Provide the (X, Y) coordinate of the cell's center where the given text is located.  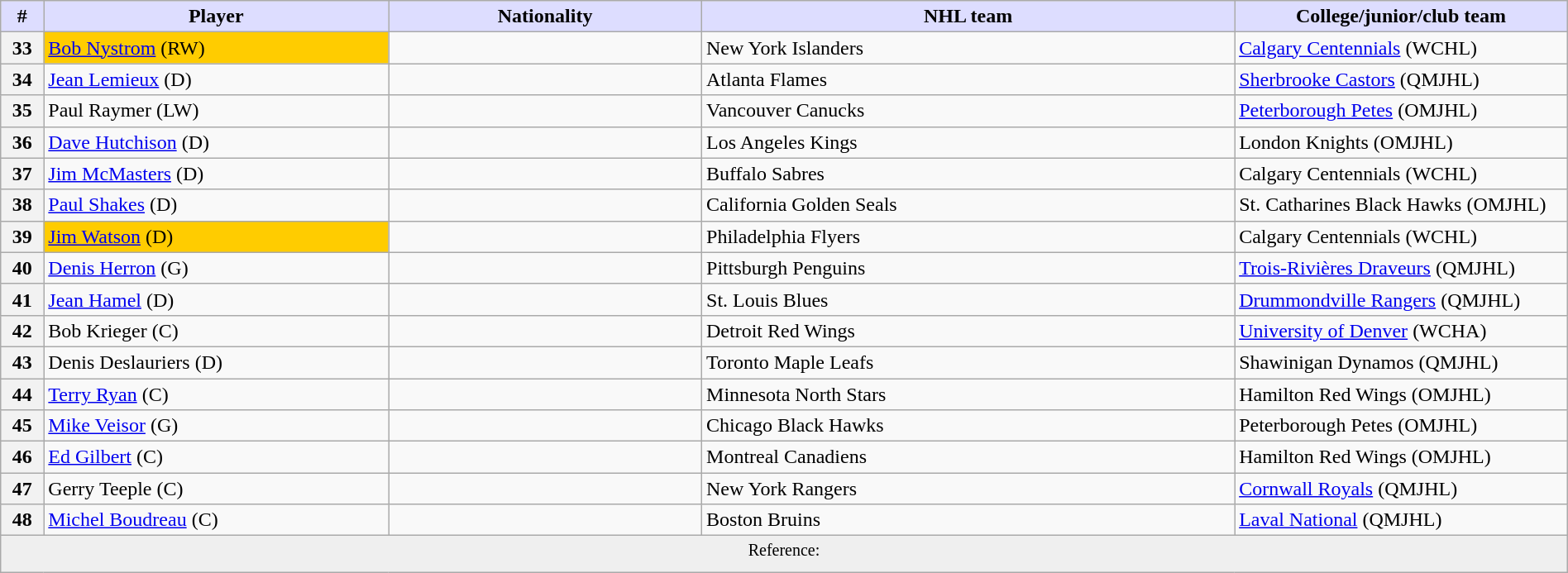
Laval National (QMJHL) (1401, 520)
45 (22, 426)
Los Angeles Kings (968, 142)
Reference: (784, 554)
College/junior/club team (1401, 17)
Chicago Black Hawks (968, 426)
40 (22, 268)
Bob Nystrom (RW) (217, 48)
Mike Veisor (G) (217, 426)
46 (22, 457)
# (22, 17)
St. Catharines Black Hawks (OMJHL) (1401, 205)
Drummondville Rangers (QMJHL) (1401, 299)
35 (22, 111)
NHL team (968, 17)
37 (22, 174)
Denis Herron (G) (217, 268)
Toronto Maple Leafs (968, 362)
42 (22, 331)
Pittsburgh Penguins (968, 268)
Gerry Teeple (C) (217, 489)
41 (22, 299)
Philadelphia Flyers (968, 236)
New York Rangers (968, 489)
California Golden Seals (968, 205)
Atlanta Flames (968, 79)
University of Denver (WCHA) (1401, 331)
Paul Raymer (LW) (217, 111)
34 (22, 79)
39 (22, 236)
43 (22, 362)
New York Islanders (968, 48)
Boston Bruins (968, 520)
Jean Hamel (D) (217, 299)
Minnesota North Stars (968, 394)
38 (22, 205)
Buffalo Sabres (968, 174)
Dave Hutchison (D) (217, 142)
Detroit Red Wings (968, 331)
Trois-Rivières Draveurs (QMJHL) (1401, 268)
Nationality (546, 17)
Paul Shakes (D) (217, 205)
Bob Krieger (C) (217, 331)
Denis Deslauriers (D) (217, 362)
St. Louis Blues (968, 299)
Cornwall Royals (QMJHL) (1401, 489)
Montreal Canadiens (968, 457)
Sherbrooke Castors (QMJHL) (1401, 79)
Vancouver Canucks (968, 111)
Jim McMasters (D) (217, 174)
Michel Boudreau (C) (217, 520)
Jean Lemieux (D) (217, 79)
33 (22, 48)
Shawinigan Dynamos (QMJHL) (1401, 362)
Terry Ryan (C) (217, 394)
48 (22, 520)
London Knights (OMJHL) (1401, 142)
Jim Watson (D) (217, 236)
36 (22, 142)
44 (22, 394)
Player (217, 17)
47 (22, 489)
Ed Gilbert (C) (217, 457)
